Locate the cell with the specified text and output its [X, Y] center coordinate. 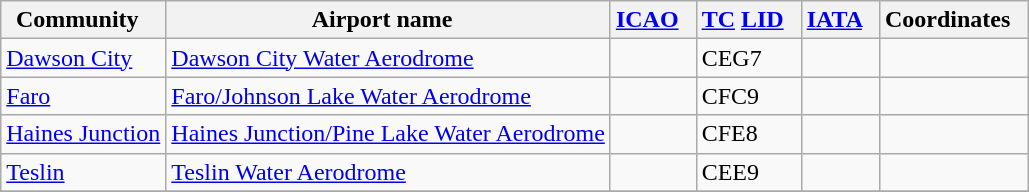
Faro/Johnson Lake Water Aerodrome [388, 96]
Community [84, 20]
Haines Junction/Pine Lake Water Aerodrome [388, 134]
CFE8 [748, 134]
CEG7 [748, 58]
TC LID [748, 20]
IATA [840, 20]
ICAO [653, 20]
Faro [84, 96]
CEE9 [748, 172]
Coordinates [953, 20]
Airport name [388, 20]
Dawson City Water Aerodrome [388, 58]
Haines Junction [84, 134]
Teslin Water Aerodrome [388, 172]
CFC9 [748, 96]
Teslin [84, 172]
Dawson City [84, 58]
